Provide the (x, y) coordinate of the cell's center where the given text is located.  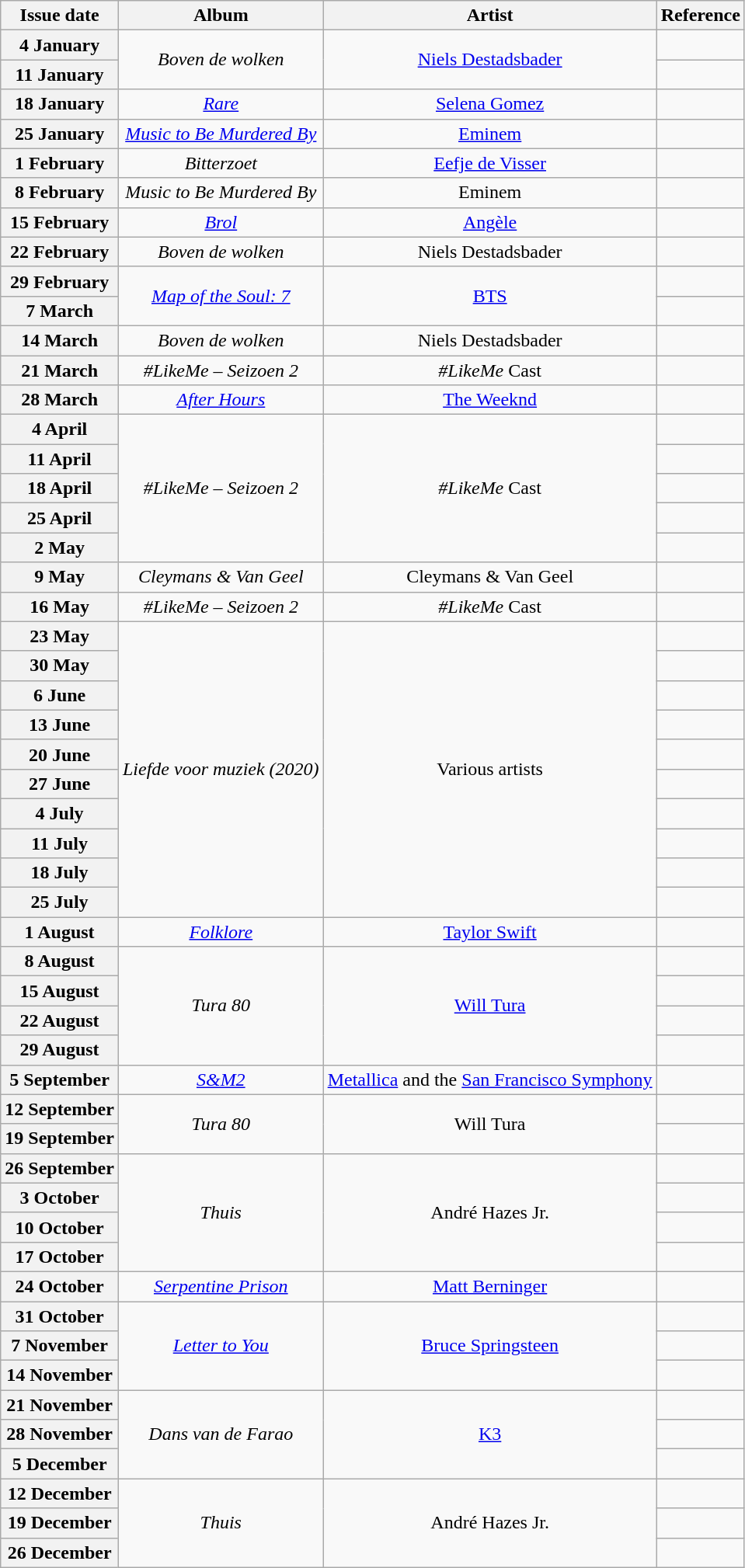
12 September (60, 1109)
Angèle (489, 222)
18 July (60, 873)
29 August (60, 1050)
Bruce Springsteen (489, 1346)
28 March (60, 400)
Album (221, 16)
26 December (60, 1552)
S&M2 (221, 1080)
Map of the Soul: 7 (221, 296)
Rare (221, 104)
11 April (60, 459)
7 November (60, 1346)
14 March (60, 340)
20 June (60, 754)
27 June (60, 784)
14 November (60, 1375)
10 October (60, 1227)
11 July (60, 843)
Taylor Swift (489, 932)
The Weeknd (489, 400)
30 May (60, 666)
22 February (60, 252)
Metallica and the San Francisco Symphony (489, 1080)
Selena Gomez (489, 104)
Reference (701, 16)
2 May (60, 548)
25 April (60, 518)
12 December (60, 1493)
29 February (60, 281)
Dans van de Farao (221, 1434)
Matt Berninger (489, 1286)
Letter to You (221, 1346)
Brol (221, 222)
Various artists (489, 769)
Serpentine Prison (221, 1286)
4 January (60, 45)
5 September (60, 1080)
5 December (60, 1464)
Liefde voor muziek (2020) (221, 769)
9 May (60, 577)
7 March (60, 311)
15 August (60, 991)
Issue date (60, 16)
19 December (60, 1523)
Bitterzoet (221, 163)
23 May (60, 636)
19 September (60, 1139)
4 April (60, 429)
24 October (60, 1286)
31 October (60, 1316)
18 April (60, 488)
Artist (489, 16)
6 June (60, 695)
K3 (489, 1434)
15 February (60, 222)
8 August (60, 961)
26 September (60, 1168)
25 January (60, 134)
Folklore (221, 932)
3 October (60, 1198)
17 October (60, 1257)
25 July (60, 902)
22 August (60, 1020)
After Hours (221, 400)
21 March (60, 370)
Eefje de Visser (489, 163)
1 August (60, 932)
1 February (60, 163)
8 February (60, 193)
13 June (60, 725)
11 January (60, 75)
18 January (60, 104)
21 November (60, 1405)
28 November (60, 1434)
BTS (489, 296)
4 July (60, 813)
16 May (60, 607)
